Return the (x, y) coordinate for the center point of the cell that contains the specified text.  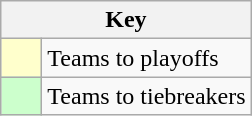
Teams to playoffs (146, 58)
Key (126, 20)
Teams to tiebreakers (146, 96)
